Pinpoint the cell where the given text exists, returning its (x, y) midpoint coordinate. 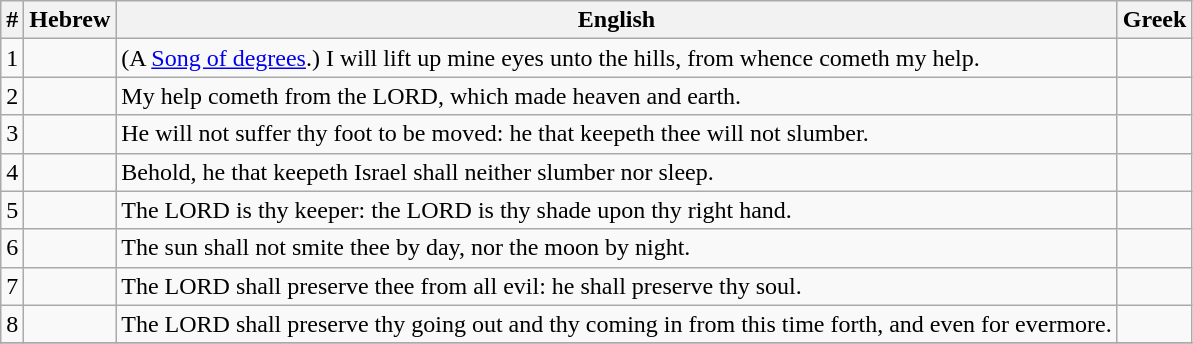
3 (12, 134)
English (616, 20)
6 (12, 248)
The sun shall not smite thee by day, nor the moon by night. (616, 248)
2 (12, 96)
7 (12, 286)
5 (12, 210)
Behold, he that keepeth Israel shall neither slumber nor sleep. (616, 172)
He will not suffer thy foot to be moved: he that keepeth thee will not slumber. (616, 134)
The LORD is thy keeper: the LORD is thy shade upon thy right hand. (616, 210)
8 (12, 324)
(A Song of degrees.) I will lift up mine eyes unto the hills, from whence cometh my help. (616, 58)
4 (12, 172)
The LORD shall preserve thee from all evil: he shall preserve thy soul. (616, 286)
# (12, 20)
The LORD shall preserve thy going out and thy coming in from this time forth, and even for evermore. (616, 324)
My help cometh from the LORD, which made heaven and earth. (616, 96)
1 (12, 58)
Greek (1154, 20)
Hebrew (70, 20)
